Extract the [x, y] coordinate from the center of the cell holding the provided text.  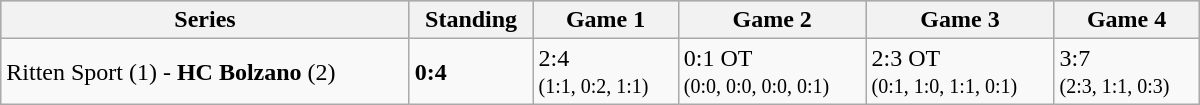
Game 2 [772, 20]
Series [205, 20]
2:3 OT(0:1, 1:0, 1:1, 0:1) [960, 72]
Standing [471, 20]
Game 3 [960, 20]
0:4 [471, 72]
Ritten Sport (1) - HC Bolzano (2) [205, 72]
Game 1 [606, 20]
Game 4 [1126, 20]
2:4(1:1, 0:2, 1:1) [606, 72]
0:1 OT(0:0, 0:0, 0:0, 0:1) [772, 72]
3:7(2:3, 1:1, 0:3) [1126, 72]
